For the text-containing cell, return its midpoint in (x, y) coordinate format. 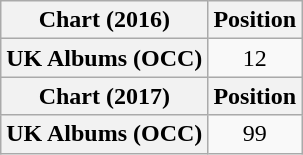
Chart (2017) (104, 96)
Chart (2016) (104, 20)
12 (255, 58)
99 (255, 134)
